Return (X, Y) of the center of cell containing provided text 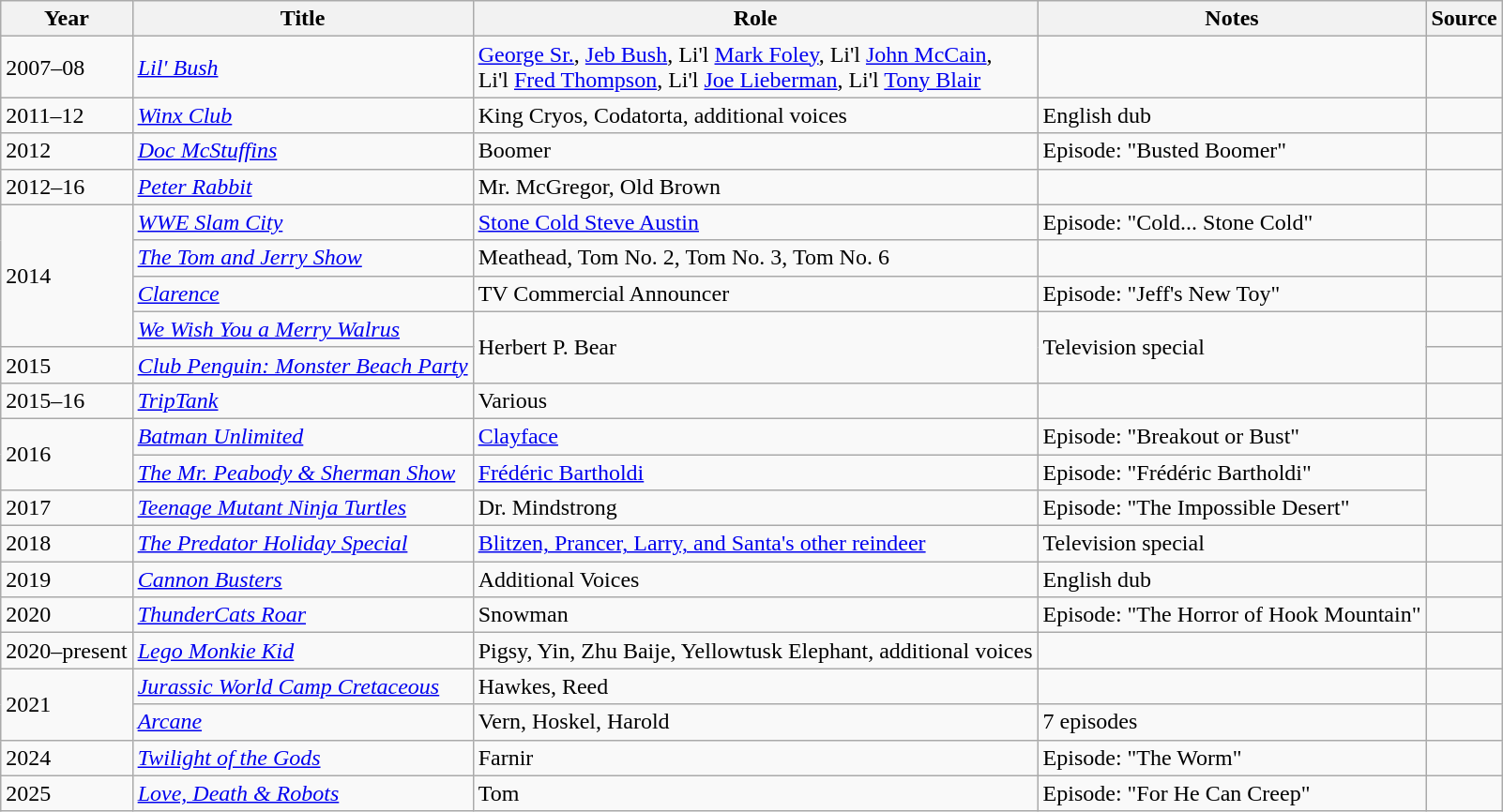
The Tom and Jerry Show (302, 258)
Twilight of the Gods (302, 758)
Doc McStuffins (302, 151)
2019 (67, 579)
Jurassic World Camp Cretaceous (302, 686)
Clarence (302, 293)
2016 (67, 454)
Mr. McGregor, Old Brown (755, 187)
Pigsy, Yin, Zhu Baije, Yellowtusk Elephant, additional voices (755, 651)
The Predator Holiday Special (302, 544)
Love, Death & Robots (302, 793)
Blitzen, Prancer, Larry, and Santa's other reindeer (755, 544)
7 episodes (1232, 722)
The Mr. Peabody & Sherman Show (302, 472)
Episode: "Frédéric Bartholdi" (1232, 472)
Title (302, 19)
2018 (67, 544)
Dr. Mindstrong (755, 508)
Source (1464, 19)
2020–present (67, 651)
Frédéric Bartholdi (755, 472)
Year (67, 19)
2015 (67, 365)
2025 (67, 793)
Episode: "Cold... Stone Cold" (1232, 222)
Winx Club (302, 115)
Club Penguin: Monster Beach Party (302, 365)
George Sr., Jeb Bush, Li'l Mark Foley, Li'l John McCain,Li'l Fred Thompson, Li'l Joe Lieberman, Li'l Tony Blair (755, 68)
2024 (67, 758)
2020 (67, 615)
Cannon Busters (302, 579)
Episode: "The Impossible Desert" (1232, 508)
WWE Slam City (302, 222)
Farnir (755, 758)
TripTank (302, 400)
Lego Monkie Kid (302, 651)
Clayface (755, 436)
Episode: "Jeff's New Toy" (1232, 293)
Peter Rabbit (302, 187)
Various (755, 400)
Additional Voices (755, 579)
Teenage Mutant Ninja Turtles (302, 508)
2021 (67, 704)
TV Commercial Announcer (755, 293)
2012–16 (67, 187)
Notes (1232, 19)
Arcane (302, 722)
2015–16 (67, 400)
Tom (755, 793)
2017 (67, 508)
King Cryos, Codatorta, additional voices (755, 115)
Snowman (755, 615)
Stone Cold Steve Austin (755, 222)
Hawkes, Reed (755, 686)
Episode: "For He Can Creep" (1232, 793)
Episode: "The Horror of Hook Mountain" (1232, 615)
2011–12 (67, 115)
ThunderCats Roar (302, 615)
Episode: "Breakout or Bust" (1232, 436)
Lil' Bush (302, 68)
2014 (67, 276)
Meathead, Tom No. 2, Tom No. 3, Tom No. 6 (755, 258)
2007–08 (67, 68)
Herbert P. Bear (755, 347)
Vern, Hoskel, Harold (755, 722)
Episode: "The Worm" (1232, 758)
We Wish You a Merry Walrus (302, 329)
Boomer (755, 151)
Role (755, 19)
Batman Unlimited (302, 436)
Episode: "Busted Boomer" (1232, 151)
2012 (67, 151)
